Pinpoint the cell where the given text exists, returning its (X, Y) midpoint coordinate. 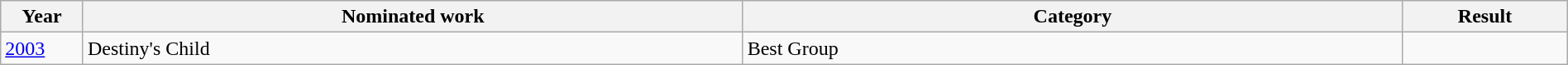
Result (1485, 17)
Destiny's Child (413, 48)
Best Group (1073, 48)
Year (42, 17)
Nominated work (413, 17)
Category (1073, 17)
2003 (42, 48)
